Return the (x, y) coordinate for the center point of the cell that contains the specified text.  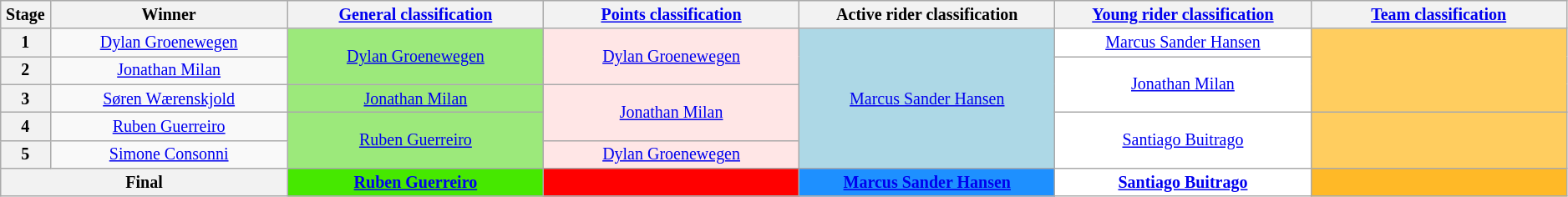
2 (25, 70)
3 (25, 98)
Points classification (671, 15)
Simone Consonni (169, 154)
Winner (169, 15)
1 (25, 43)
Young rider classification (1183, 15)
Active rider classification (927, 15)
Team classification (1439, 15)
General classification (415, 15)
Final (145, 182)
Stage (25, 15)
Søren Wærenskjold (169, 98)
5 (25, 154)
4 (25, 127)
